Search for the cell housing the specified text and yield its [x, y] center coordinate. 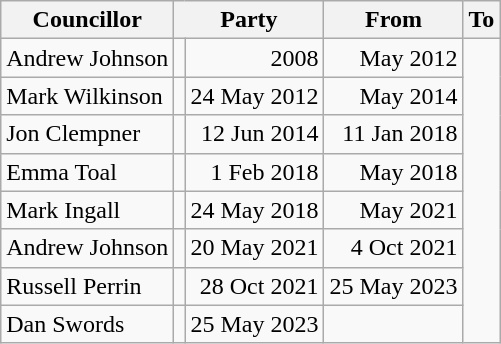
May 2021 [394, 210]
2008 [254, 58]
24 May 2018 [254, 210]
Dan Swords [88, 324]
11 Jan 2018 [394, 134]
4 Oct 2021 [394, 248]
May 2014 [394, 96]
From [394, 20]
Emma Toal [88, 172]
1 Feb 2018 [254, 172]
28 Oct 2021 [254, 286]
Russell Perrin [88, 286]
Mark Ingall [88, 210]
Jon Clempner [88, 134]
May 2012 [394, 58]
Councillor [88, 20]
To [482, 20]
12 Jun 2014 [254, 134]
Party [249, 20]
May 2018 [394, 172]
20 May 2021 [254, 248]
Mark Wilkinson [88, 96]
24 May 2012 [254, 96]
